From the cell containing the given text, extract its center point as (x, y) coordinate. 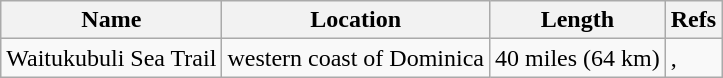
Location (356, 20)
western coast of Dominica (356, 58)
Name (112, 20)
, (693, 58)
40 miles (64 km) (578, 58)
Waitukubuli Sea Trail (112, 58)
Length (578, 20)
Refs (693, 20)
